Extract the [x, y] coordinate from the center of the cell holding the provided text.  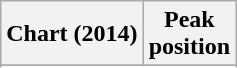
Peakposition [189, 34]
Chart (2014) [72, 34]
